Detect which cell encompasses the target text, then output its (x, y) center coordinate. 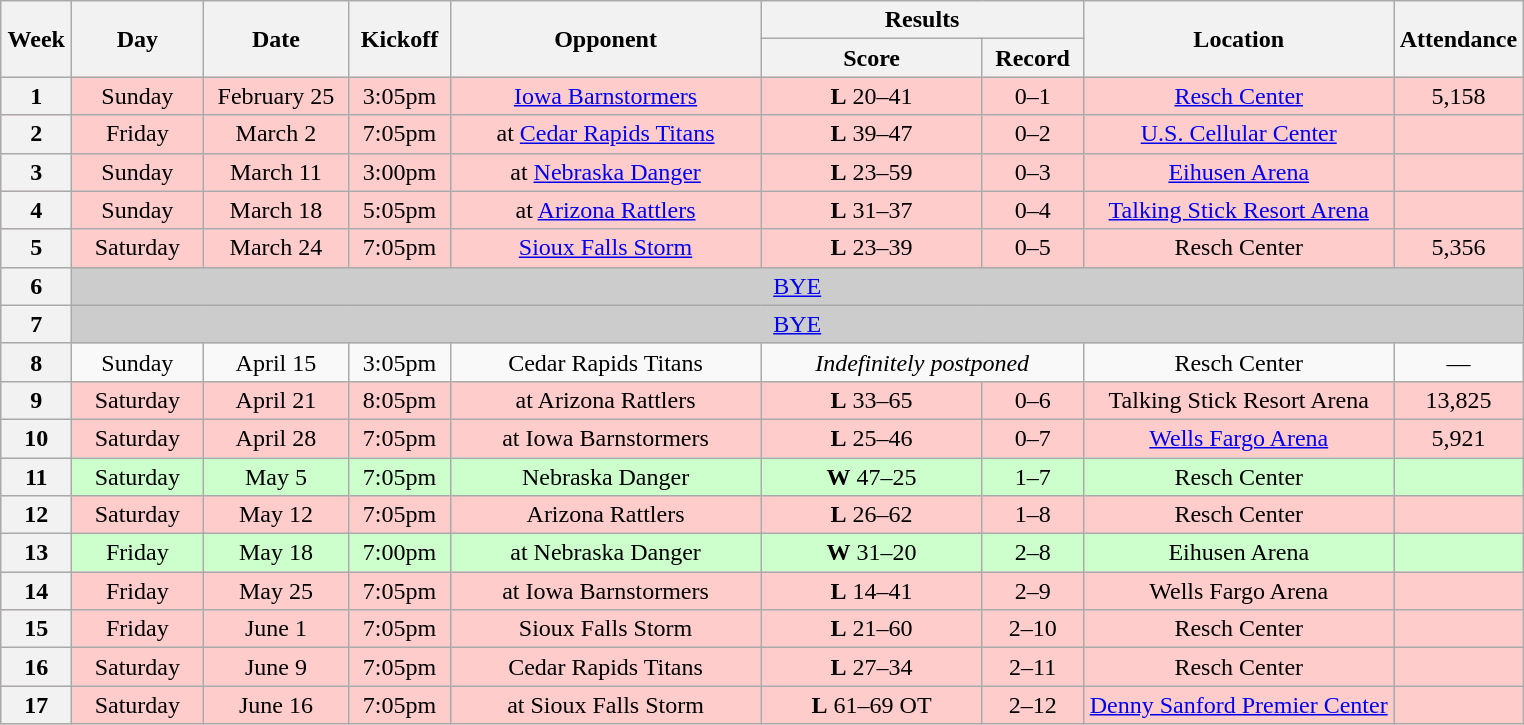
Arizona Rattlers (606, 515)
6 (36, 286)
L 27–34 (872, 667)
L 31–37 (872, 210)
15 (36, 629)
12 (36, 515)
2 (36, 134)
2–9 (1032, 591)
May 12 (276, 515)
Indefinitely postponed (922, 362)
March 18 (276, 210)
2–11 (1032, 667)
Opponent (606, 39)
Results (922, 20)
Iowa Barnstormers (606, 96)
5,356 (1458, 248)
Kickoff (400, 39)
W 47–25 (872, 477)
0–4 (1032, 210)
at Sioux Falls Storm (606, 705)
7 (36, 324)
0–6 (1032, 400)
Nebraska Danger (606, 477)
0–5 (1032, 248)
April 15 (276, 362)
May 18 (276, 553)
L 25–46 (872, 438)
May 25 (276, 591)
L 14–41 (872, 591)
13,825 (1458, 400)
9 (36, 400)
8:05pm (400, 400)
Score (872, 58)
0–7 (1032, 438)
5:05pm (400, 210)
L 23–59 (872, 172)
8 (36, 362)
Date (276, 39)
4 (36, 210)
L 33–65 (872, 400)
April 28 (276, 438)
U.S. Cellular Center (1238, 134)
L 21–60 (872, 629)
0–1 (1032, 96)
L 61–69 OT (872, 705)
Location (1238, 39)
3 (36, 172)
0–2 (1032, 134)
17 (36, 705)
13 (36, 553)
L 26–62 (872, 515)
1 (36, 96)
1–7 (1032, 477)
at Cedar Rapids Titans (606, 134)
Record (1032, 58)
11 (36, 477)
L 20–41 (872, 96)
2–8 (1032, 553)
2–10 (1032, 629)
10 (36, 438)
June 16 (276, 705)
5 (36, 248)
W 31–20 (872, 553)
Denny Sanford Premier Center (1238, 705)
Week (36, 39)
5,158 (1458, 96)
June 9 (276, 667)
May 5 (276, 477)
Day (138, 39)
0–3 (1032, 172)
7:00pm (400, 553)
1–8 (1032, 515)
5,921 (1458, 438)
2–12 (1032, 705)
March 2 (276, 134)
April 21 (276, 400)
16 (36, 667)
March 11 (276, 172)
Attendance (1458, 39)
March 24 (276, 248)
L 23–39 (872, 248)
February 25 (276, 96)
L 39–47 (872, 134)
June 1 (276, 629)
— (1458, 362)
3:00pm (400, 172)
14 (36, 591)
